Pinpoint the cell where the given text exists, returning its (X, Y) midpoint coordinate. 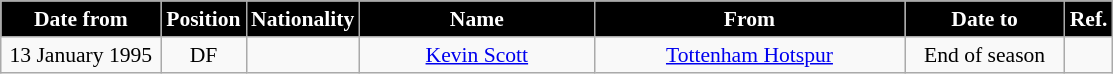
Kevin Scott (476, 55)
Date from (81, 19)
End of season (985, 55)
Position (204, 19)
Tottenham Hotspur (749, 55)
Name (476, 19)
Date to (985, 19)
DF (204, 55)
Nationality (302, 19)
From (749, 19)
13 January 1995 (81, 55)
Ref. (1089, 19)
